Scan for the cell matching the given text and deliver its [X, Y] coordinate at center. 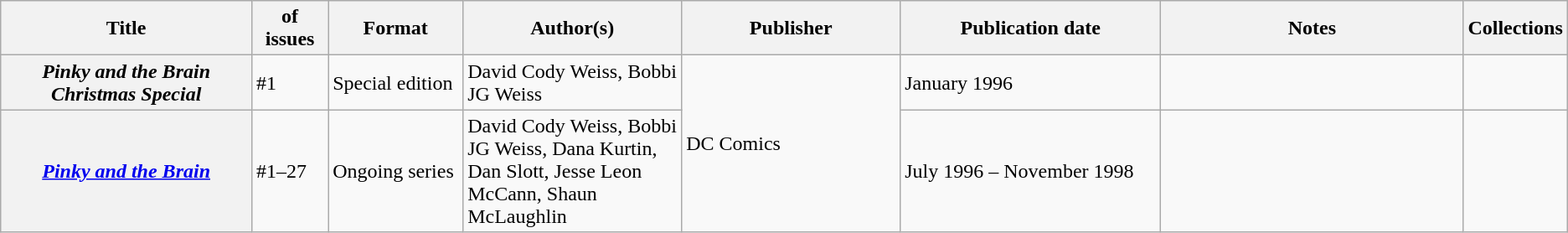
Publication date [1030, 28]
of issues [290, 28]
David Cody Weiss, Bobbi JG Weiss [573, 82]
#1 [290, 82]
Pinky and the Brain Christmas Special [126, 82]
Format [395, 28]
Notes [1312, 28]
July 1996 – November 1998 [1030, 171]
Collections [1515, 28]
David Cody Weiss, Bobbi JG Weiss, Dana Kurtin, Dan Slott, Jesse Leon McCann, Shaun McLaughlin [573, 171]
January 1996 [1030, 82]
Publisher [791, 28]
Pinky and the Brain [126, 171]
Title [126, 28]
#1–27 [290, 171]
Author(s) [573, 28]
Special edition [395, 82]
Ongoing series [395, 171]
DC Comics [791, 144]
